Scan for the cell matching the given text and deliver its (x, y) coordinate at center. 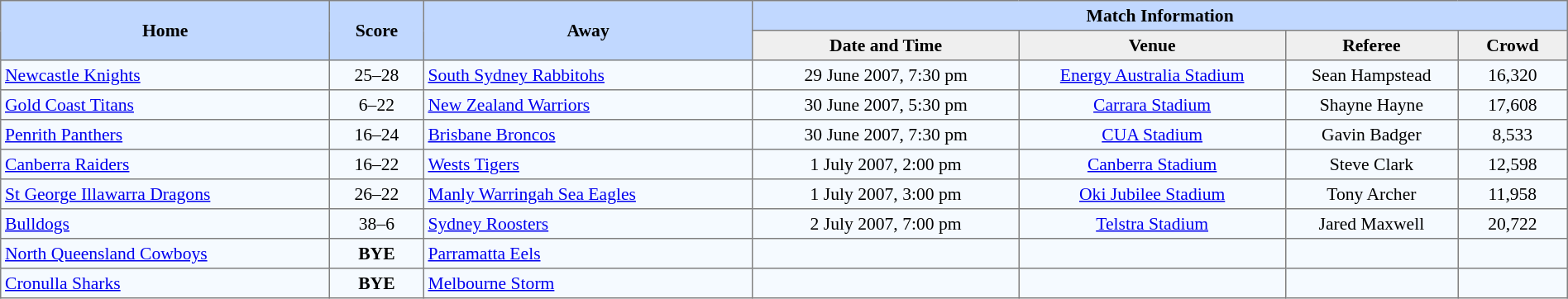
Away (588, 31)
Tony Archer (1371, 194)
Canberra Raiders (165, 164)
Wests Tigers (588, 164)
Referee (1371, 45)
Telstra Stadium (1152, 224)
South Sydney Rabbitohs (588, 75)
Venue (1152, 45)
Parramatta Eels (588, 254)
16–22 (377, 164)
11,958 (1513, 194)
Crowd (1513, 45)
Match Information (1159, 16)
Brisbane Broncos (588, 135)
29 June 2007, 7:30 pm (886, 75)
New Zealand Warriors (588, 105)
30 June 2007, 5:30 pm (886, 105)
Oki Jubilee Stadium (1152, 194)
16–24 (377, 135)
1 July 2007, 2:00 pm (886, 164)
Sean Hampstead (1371, 75)
Canberra Stadium (1152, 164)
Gavin Badger (1371, 135)
Sydney Roosters (588, 224)
30 June 2007, 7:30 pm (886, 135)
Shayne Hayne (1371, 105)
Melbourne Storm (588, 283)
Penrith Panthers (165, 135)
38–6 (377, 224)
Newcastle Knights (165, 75)
Date and Time (886, 45)
Score (377, 31)
Manly Warringah Sea Eagles (588, 194)
Home (165, 31)
16,320 (1513, 75)
Cronulla Sharks (165, 283)
Bulldogs (165, 224)
17,608 (1513, 105)
20,722 (1513, 224)
1 July 2007, 3:00 pm (886, 194)
Steve Clark (1371, 164)
6–22 (377, 105)
26–22 (377, 194)
2 July 2007, 7:00 pm (886, 224)
12,598 (1513, 164)
Jared Maxwell (1371, 224)
Energy Australia Stadium (1152, 75)
Carrara Stadium (1152, 105)
8,533 (1513, 135)
St George Illawarra Dragons (165, 194)
North Queensland Cowboys (165, 254)
Gold Coast Titans (165, 105)
25–28 (377, 75)
CUA Stadium (1152, 135)
